Find where the given text appears and provide that cell's center as [X, Y] coordinate. 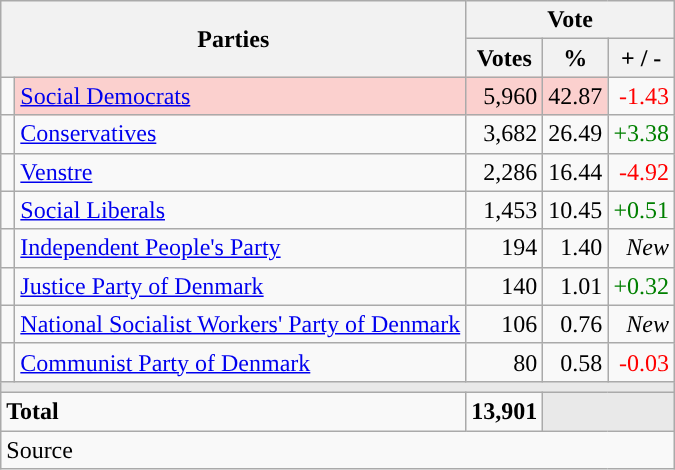
42.87 [576, 96]
80 [504, 362]
National Socialist Workers' Party of Denmark [240, 324]
Communist Party of Denmark [240, 362]
Conservatives [240, 134]
Social Democrats [240, 96]
140 [504, 286]
Total [234, 411]
10.45 [576, 210]
Parties [234, 39]
194 [504, 248]
0.58 [576, 362]
0.76 [576, 324]
26.49 [576, 134]
5,960 [504, 96]
+0.51 [642, 210]
-1.43 [642, 96]
16.44 [576, 172]
+3.38 [642, 134]
+0.32 [642, 286]
106 [504, 324]
Social Liberals [240, 210]
-4.92 [642, 172]
3,682 [504, 134]
Justice Party of Denmark [240, 286]
Votes [504, 58]
Source [338, 449]
% [576, 58]
+ / - [642, 58]
2,286 [504, 172]
Independent People's Party [240, 248]
1.40 [576, 248]
1,453 [504, 210]
13,901 [504, 411]
Venstre [240, 172]
Vote [570, 20]
-0.03 [642, 362]
1.01 [576, 286]
